For the text-containing cell, return its midpoint in (x, y) coordinate format. 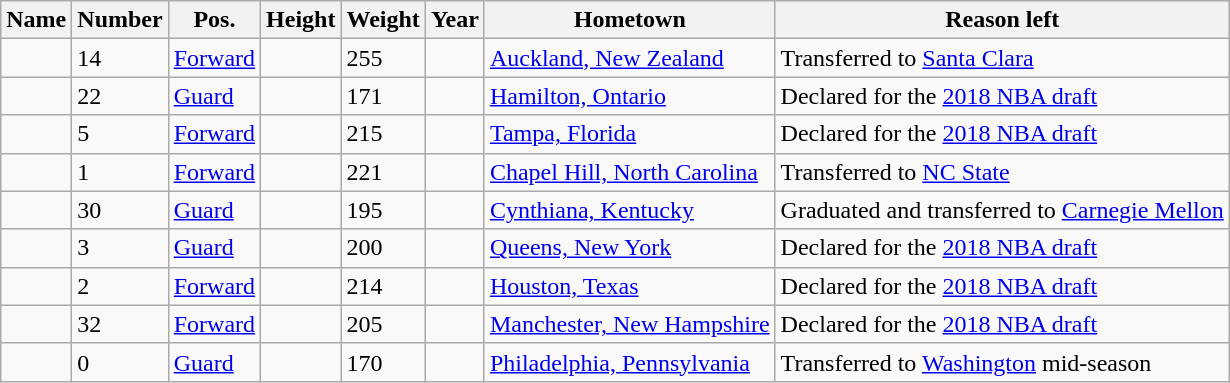
Transferred to Santa Clara (1002, 58)
22 (120, 96)
Weight (383, 20)
30 (120, 210)
171 (383, 96)
Houston, Texas (630, 286)
Chapel Hill, North Carolina (630, 172)
200 (383, 248)
Pos. (214, 20)
32 (120, 324)
Cynthiana, Kentucky (630, 210)
14 (120, 58)
Tampa, Florida (630, 134)
1 (120, 172)
Name (36, 20)
195 (383, 210)
215 (383, 134)
Hamilton, Ontario (630, 96)
0 (120, 362)
Transferred to NC State (1002, 172)
255 (383, 58)
2 (120, 286)
170 (383, 362)
Height (301, 20)
5 (120, 134)
Auckland, New Zealand (630, 58)
Number (120, 20)
Graduated and transferred to Carnegie Mellon (1002, 210)
Queens, New York (630, 248)
214 (383, 286)
221 (383, 172)
3 (120, 248)
Year (454, 20)
205 (383, 324)
Reason left (1002, 20)
Manchester, New Hampshire (630, 324)
Philadelphia, Pennsylvania (630, 362)
Hometown (630, 20)
Transferred to Washington mid-season (1002, 362)
